Find where the given text appears and provide that cell's center as (X, Y) coordinate. 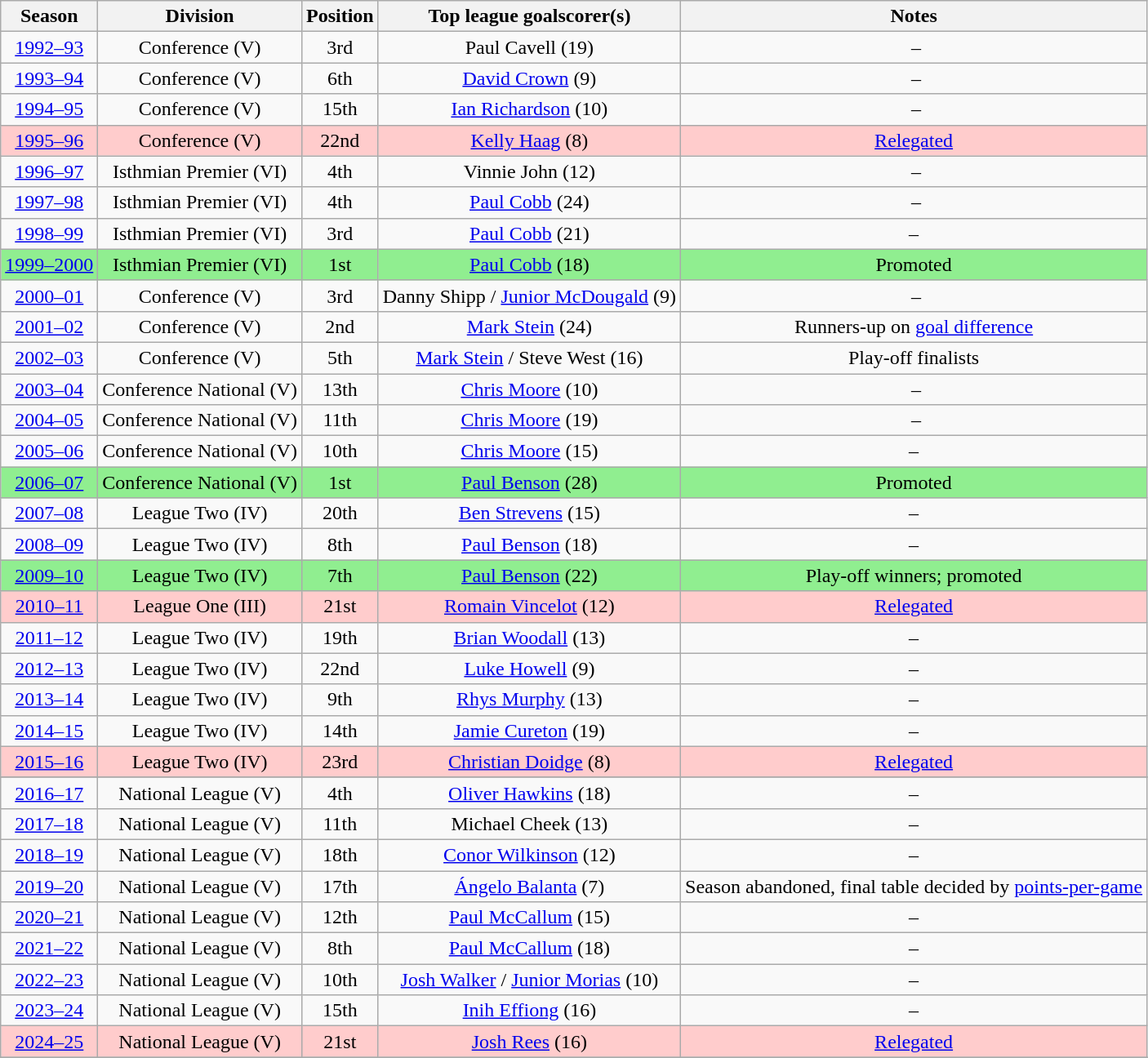
2011–12 (49, 638)
Ángelo Balanta (7) (529, 886)
Inih Effiong (16) (529, 1011)
Conor Wilkinson (12) (529, 855)
League One (III) (200, 607)
Season abandoned, final table decided by points-per-game (914, 886)
2002–03 (49, 358)
Paul Cobb (18) (529, 264)
2015–16 (49, 762)
1995–96 (49, 140)
20th (340, 513)
2013–14 (49, 700)
Rhys Murphy (13) (529, 700)
Division (200, 16)
Mark Stein (24) (529, 327)
18th (340, 855)
13th (340, 389)
6th (340, 78)
2024–25 (49, 1042)
Paul Cobb (24) (529, 202)
2008–09 (49, 545)
1994–95 (49, 109)
1997–98 (49, 202)
Romain Vincelot (12) (529, 607)
2004–05 (49, 420)
Ben Strevens (15) (529, 513)
2005–06 (49, 451)
Season (49, 16)
Vinnie John (12) (529, 171)
2nd (340, 327)
Paul McCallum (18) (529, 949)
Position (340, 16)
2006–07 (49, 482)
Runners-up on goal difference (914, 327)
Luke Howell (9) (529, 669)
Chris Moore (10) (529, 389)
2017–18 (49, 824)
Top league goalscorer(s) (529, 16)
2012–13 (49, 669)
Notes (914, 16)
Paul Benson (18) (529, 545)
Michael Cheek (13) (529, 824)
2016–17 (49, 793)
Play-off finalists (914, 358)
Paul McCallum (15) (529, 918)
2001–02 (49, 327)
Josh Walker / Junior Morias (10) (529, 980)
5th (340, 358)
2009–10 (49, 576)
Paul Cobb (21) (529, 233)
2018–19 (49, 855)
Jamie Cureton (19) (529, 731)
14th (340, 731)
2007–08 (49, 513)
19th (340, 638)
David Crown (9) (529, 78)
Play-off winners; promoted (914, 576)
12th (340, 918)
2003–04 (49, 389)
23rd (340, 762)
Chris Moore (15) (529, 451)
Mark Stein / Steve West (16) (529, 358)
2014–15 (49, 731)
1992–93 (49, 47)
1998–99 (49, 233)
1996–97 (49, 171)
Paul Cavell (19) (529, 47)
Paul Benson (28) (529, 482)
Josh Rees (16) (529, 1042)
2019–20 (49, 886)
Brian Woodall (13) (529, 638)
9th (340, 700)
2010–11 (49, 607)
2022–23 (49, 980)
Kelly Haag (8) (529, 140)
1993–94 (49, 78)
2020–21 (49, 918)
Oliver Hawkins (18) (529, 793)
Ian Richardson (10) (529, 109)
17th (340, 886)
Chris Moore (19) (529, 420)
Christian Doidge (8) (529, 762)
Paul Benson (22) (529, 576)
2000–01 (49, 296)
7th (340, 576)
2021–22 (49, 949)
1999–2000 (49, 264)
2023–24 (49, 1011)
Danny Shipp / Junior McDougald (9) (529, 296)
